Extract the (x, y) coordinate from the center of the cell holding the provided text.  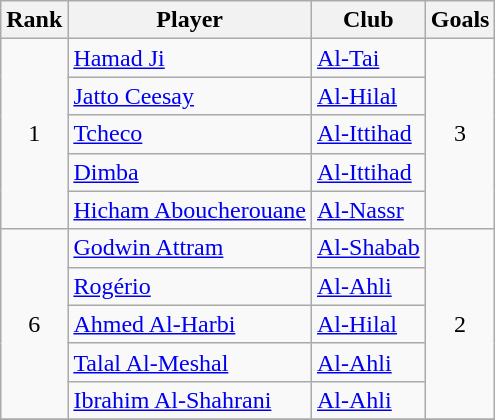
Talal Al-Meshal (190, 362)
Jatto Ceesay (190, 96)
Tcheco (190, 134)
Al-Tai (369, 58)
Rank (34, 20)
Al-Shabab (369, 248)
Player (190, 20)
6 (34, 324)
Hamad Ji (190, 58)
Ibrahim Al-Shahrani (190, 400)
3 (460, 134)
Al-Nassr (369, 210)
Hicham Aboucherouane (190, 210)
Ahmed Al-Harbi (190, 324)
Godwin Attram (190, 248)
Dimba (190, 172)
Goals (460, 20)
2 (460, 324)
Club (369, 20)
Rogério (190, 286)
1 (34, 134)
